Pinpoint the cell where the given text exists, returning its (x, y) midpoint coordinate. 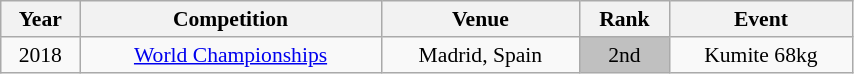
World Championships (231, 55)
Kumite 68kg (760, 55)
Rank (624, 19)
Event (760, 19)
2018 (40, 55)
Competition (231, 19)
Venue (480, 19)
Madrid, Spain (480, 55)
Year (40, 19)
2nd (624, 55)
